From the cell containing the given text, extract its center point as [X, Y] coordinate. 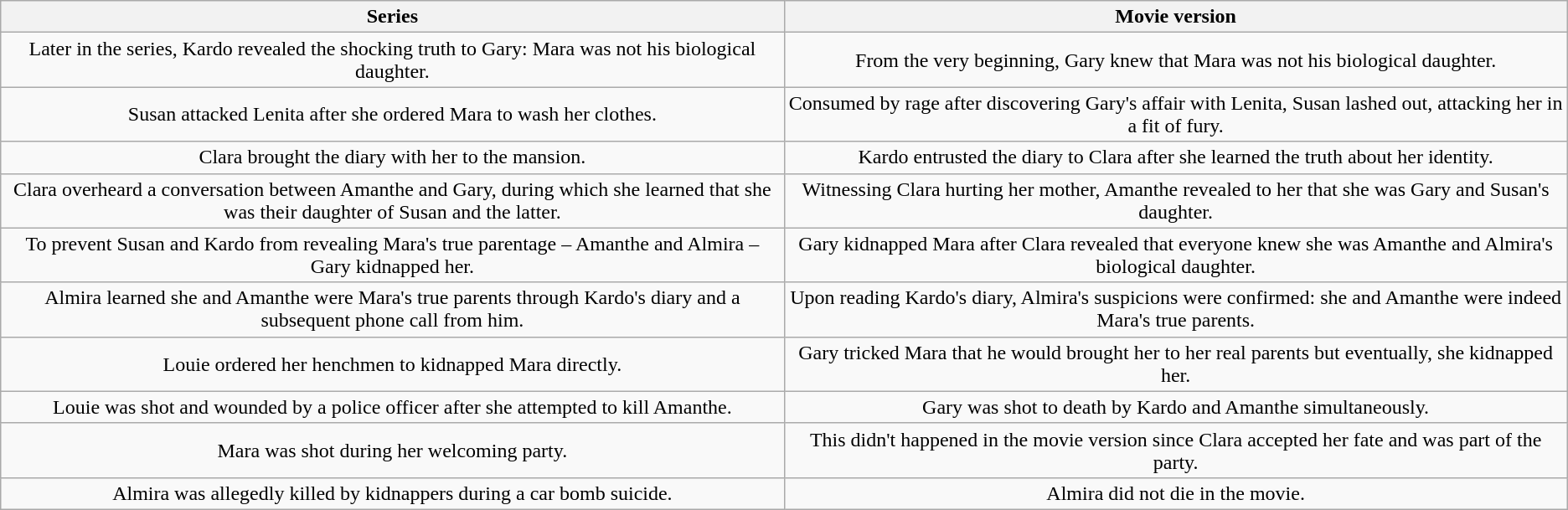
Clara brought the diary with her to the mansion. [392, 157]
Gary was shot to death by Kardo and Amanthe simultaneously. [1176, 407]
Consumed by rage after discovering Gary's affair with Lenita, Susan lashed out, attacking her in a fit of fury. [1176, 114]
Almira did not die in the movie. [1176, 493]
Almira learned she and Amanthe were Mara's true parents through Kardo's diary and a subsequent phone call from him. [392, 310]
Mara was shot during her welcoming party. [392, 451]
Later in the series, Kardo revealed the shocking truth to Gary: Mara was not his biological daughter. [392, 60]
Louie ordered her henchmen to kidnapped Mara directly. [392, 363]
Series [392, 17]
This didn't happened in the movie version since Clara accepted her fate and was part of the party. [1176, 451]
Witnessing Clara hurting her mother, Amanthe revealed to her that she was Gary and Susan's daughter. [1176, 201]
Movie version [1176, 17]
Susan attacked Lenita after she ordered Mara to wash her clothes. [392, 114]
Gary tricked Mara that he would brought her to her real parents but eventually, she kidnapped her. [1176, 363]
Louie was shot and wounded by a police officer after she attempted to kill Amanthe. [392, 407]
Gary kidnapped Mara after Clara revealed that everyone knew she was Amanthe and Almira's biological daughter. [1176, 255]
Kardo entrusted the diary to Clara after she learned the truth about her identity. [1176, 157]
Clara overheard a conversation between Amanthe and Gary, during which she learned that she was their daughter of Susan and the latter. [392, 201]
From the very beginning, Gary knew that Mara was not his biological daughter. [1176, 60]
To prevent Susan and Kardo from revealing Mara's true parentage – Amanthe and Almira – Gary kidnapped her. [392, 255]
Upon reading Kardo's diary, Almira's suspicions were confirmed: she and Amanthe were indeed Mara's true parents. [1176, 310]
Almira was allegedly killed by kidnappers during a car bomb suicide. [392, 493]
